Extract the [X, Y] coordinate from the center of the cell holding the provided text.  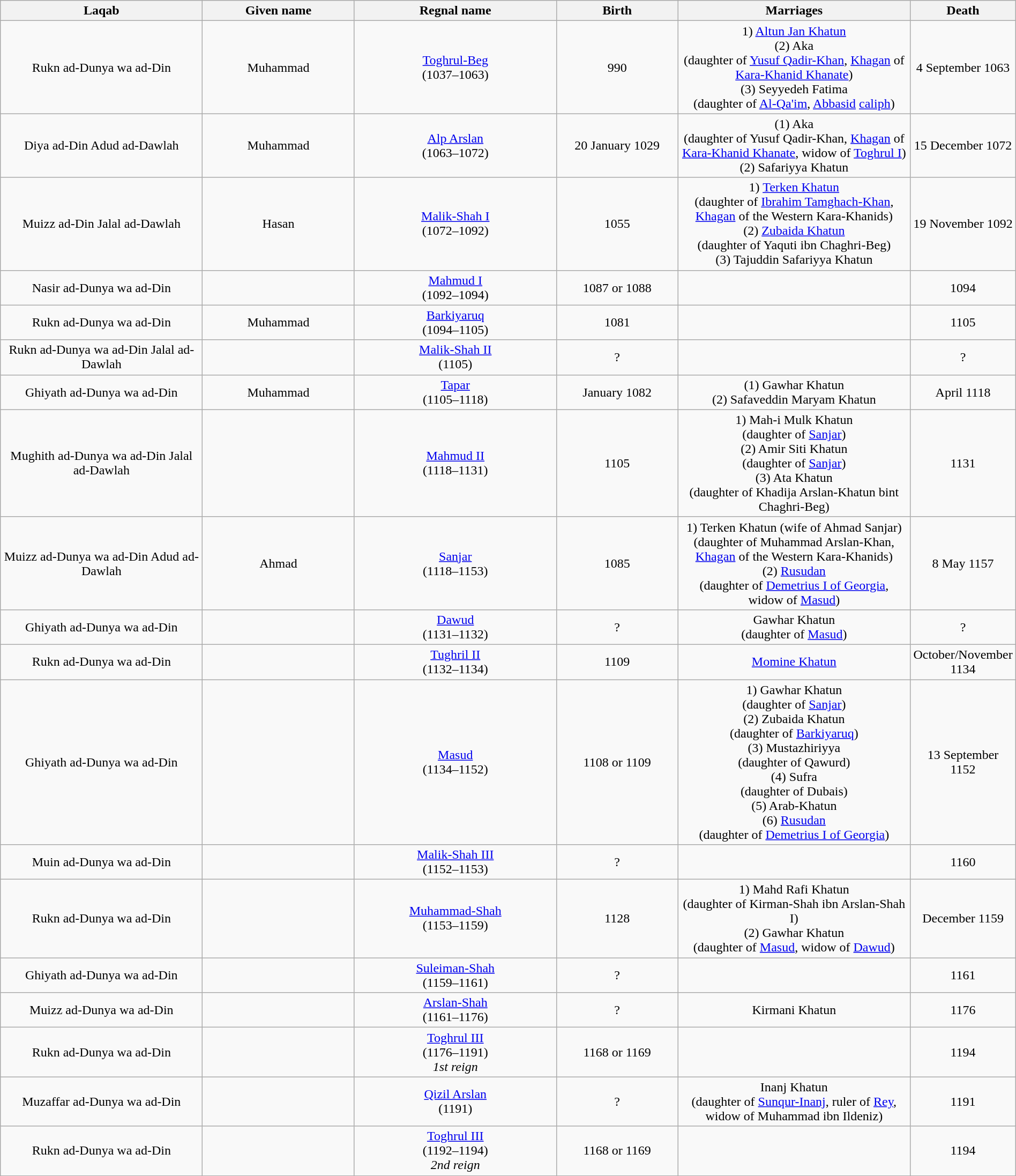
Malik-Shah II(1105) [455, 357]
Mughith ad-Dunya wa ad-Din Jalal ad-Dawlah [102, 463]
1131 [963, 463]
1109 [617, 661]
1108 or 1109 [617, 762]
Tapar(1105–1118) [455, 392]
Diya ad-Din Adud ad-Dawlah [102, 146]
Mahmud I(1092–1094) [455, 287]
Mahmud II(1118–1131) [455, 463]
Kirmani Khatun [794, 1010]
Toghrul III(1176–1191)1st reign [455, 1052]
Regnal name [455, 11]
8 May 1157 [963, 563]
Toghrul-Beg(1037–1063) [455, 68]
990 [617, 68]
1191 [963, 1101]
1128 [617, 919]
15 December 1072 [963, 146]
Masud(1134–1152) [455, 762]
Suleiman-Shah(1159–1161) [455, 976]
Inanj Khatun(daughter of Sunqur-Inanj, ruler of Rey, widow of Muhammad ibn Ildeniz) [794, 1101]
Malik-Shah I(1072–1092) [455, 224]
December 1159 [963, 919]
1087 or 1088 [617, 287]
1160 [963, 862]
Birth [617, 11]
Muizz ad-Dunya wa ad-Din Adud ad-Dawlah [102, 563]
Momine Khatun [794, 661]
Rukn ad-Dunya wa ad-Din Jalal ad-Dawlah [102, 357]
Muizz ad-Dunya wa ad-Din [102, 1010]
Laqab [102, 11]
1) Altun Jan Khatun(2) Aka(daughter of Yusuf Qadir-Khan, Khagan of Kara-Khanid Khanate)(3) Seyyedeh Fatima(daughter of Al-Qa'im, Abbasid caliph) [794, 68]
Marriages [794, 11]
4 September 1063 [963, 68]
Arslan-Shah(1161–1176) [455, 1010]
Muizz ad-Din Jalal ad-Dawlah [102, 224]
Given name [279, 11]
Malik-Shah III(1152–1153) [455, 862]
19 November 1092 [963, 224]
Toghrul III(1192–1194)2nd reign [455, 1151]
Gawhar Khatun(daughter of Masud) [794, 627]
1161 [963, 976]
October/November 1134 [963, 661]
1085 [617, 563]
Tughril II(1132–1134) [455, 661]
(1) Gawhar Khatun(2) Safaveddin Maryam Khatun [794, 392]
1) Mahd Rafi Khatun(daughter of Kirman-Shah ibn Arslan-Shah I)(2) Gawhar Khatun(daughter of Masud, widow of Dawud) [794, 919]
Muhammad-Shah(1153–1159) [455, 919]
Qizil Arslan(1191) [455, 1101]
1094 [963, 287]
Death [963, 11]
Hasan [279, 224]
13 September 1152 [963, 762]
Sanjar(1118–1153) [455, 563]
1) Mah-i Mulk Khatun(daughter of Sanjar)(2) Amir Siti Khatun(daughter of Sanjar)(3) Ata Khatun(daughter of Khadija Arslan-Khatun bint Chaghri-Beg) [794, 463]
1176 [963, 1010]
Muin ad-Dunya wa ad-Din [102, 862]
Nasir ad-Dunya wa ad-Din [102, 287]
Muzaffar ad-Dunya wa ad-Din [102, 1101]
January 1082 [617, 392]
1081 [617, 323]
Barkiyaruq(1094–1105) [455, 323]
Ahmad [279, 563]
Alp Arslan(1063–1072) [455, 146]
(1) Aka(daughter of Yusuf Qadir-Khan, Khagan of Kara-Khanid Khanate, widow of Toghrul I)(2) Safariyya Khatun [794, 146]
Dawud(1131–1132) [455, 627]
1055 [617, 224]
20 January 1029 [617, 146]
April 1118 [963, 392]
